From the cell containing the given text, extract its center point as (x, y) coordinate. 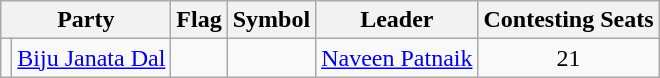
Flag (199, 20)
Biju Janata Dal (92, 58)
21 (568, 58)
Party (86, 20)
Symbol (271, 20)
Leader (397, 20)
Naveen Patnaik (397, 58)
Contesting Seats (568, 20)
